Scan for the cell matching the given text and deliver its (x, y) coordinate at center. 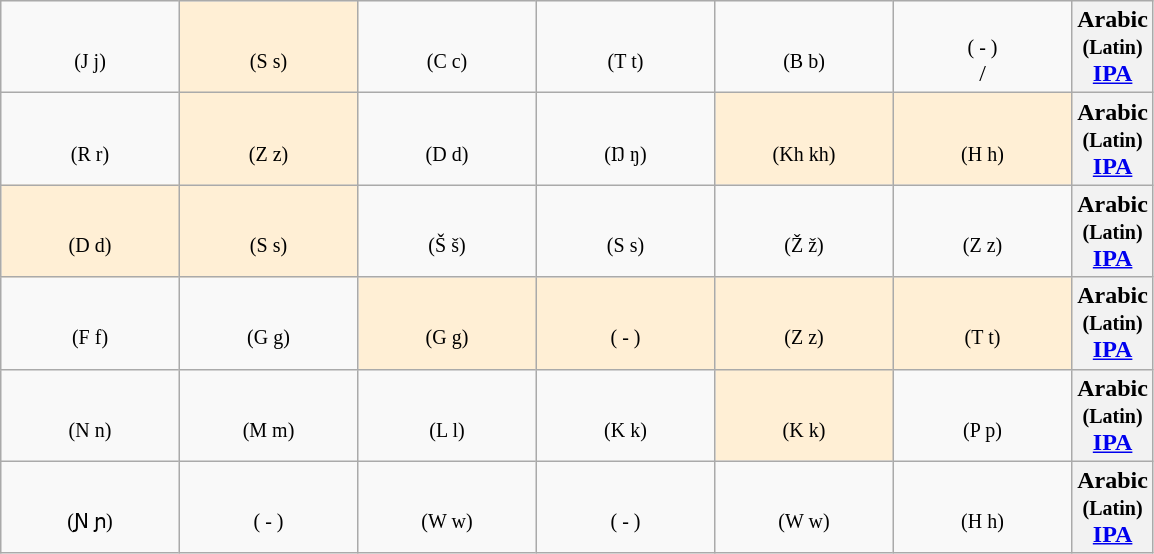
(P p) (982, 415)
(M m) (268, 415)
(J j) (90, 47)
(L l) (447, 415)
(Ž ž) (804, 231)
(Kh kh) (804, 139)
(Ɲ ɲ) (90, 507)
(Ŋ ŋ) (625, 139)
‌( - )/ (982, 47)
(F f) (90, 323)
(R r) (90, 139)
(B b) (804, 47)
(C c) (447, 47)
(N n) (90, 415)
(Š š) (447, 231)
